Return [X, Y] of the center of cell containing provided text 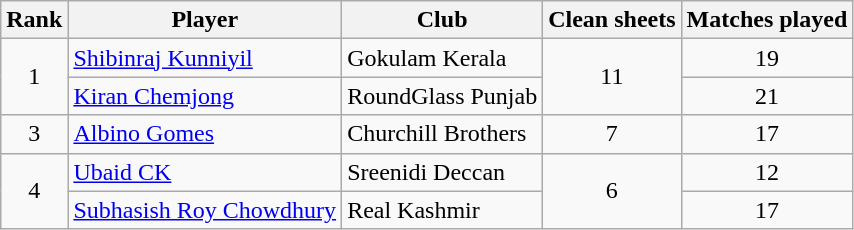
Sreenidi Deccan [442, 172]
Matches played [767, 20]
4 [34, 191]
Shibinraj Kunniyil [205, 58]
Rank [34, 20]
Churchill Brothers [442, 134]
Clean sheets [612, 20]
Albino Gomes [205, 134]
21 [767, 96]
Subhasish Roy Chowdhury [205, 210]
19 [767, 58]
Gokulam Kerala [442, 58]
7 [612, 134]
Kiran Chemjong [205, 96]
1 [34, 77]
Ubaid CK [205, 172]
Club [442, 20]
Real Kashmir [442, 210]
11 [612, 77]
12 [767, 172]
RoundGlass Punjab [442, 96]
Player [205, 20]
3 [34, 134]
6 [612, 191]
